Locate the cell with the specified text and output its [X, Y] center coordinate. 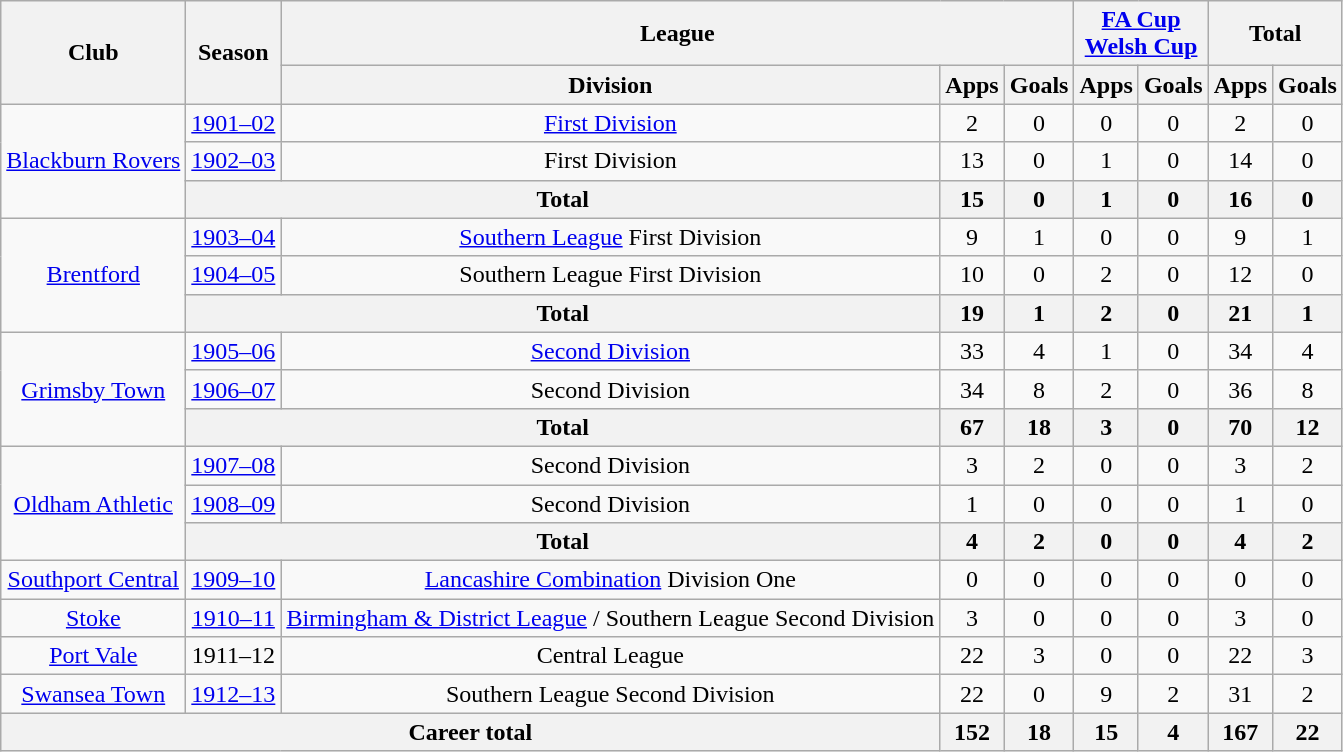
1906–07 [234, 389]
1901–02 [234, 123]
1909–10 [234, 580]
FA CupWelsh Cup [1141, 34]
152 [972, 732]
21 [1240, 313]
Division [610, 85]
14 [1240, 161]
16 [1240, 199]
Stoke [94, 618]
1912–13 [234, 694]
1911–12 [234, 656]
Central League [610, 656]
1908–09 [234, 503]
67 [972, 427]
1903–04 [234, 237]
Season [234, 52]
League [678, 34]
13 [972, 161]
167 [1240, 732]
19 [972, 313]
36 [1240, 389]
Oldham Athletic [94, 503]
Southport Central [94, 580]
70 [1240, 427]
Grimsby Town [94, 389]
1907–08 [234, 465]
1904–05 [234, 275]
Swansea Town [94, 694]
Career total [470, 732]
31 [1240, 694]
1905–06 [234, 351]
Lancashire Combination Division One [610, 580]
Southern League Second Division [610, 694]
Port Vale [94, 656]
Brentford [94, 275]
33 [972, 351]
1910–11 [234, 618]
Blackburn Rovers [94, 161]
Birmingham & District League / Southern League Second Division [610, 618]
Club [94, 52]
10 [972, 275]
1902–03 [234, 161]
